Pinpoint the cell where the given text exists, returning its [x, y] midpoint coordinate. 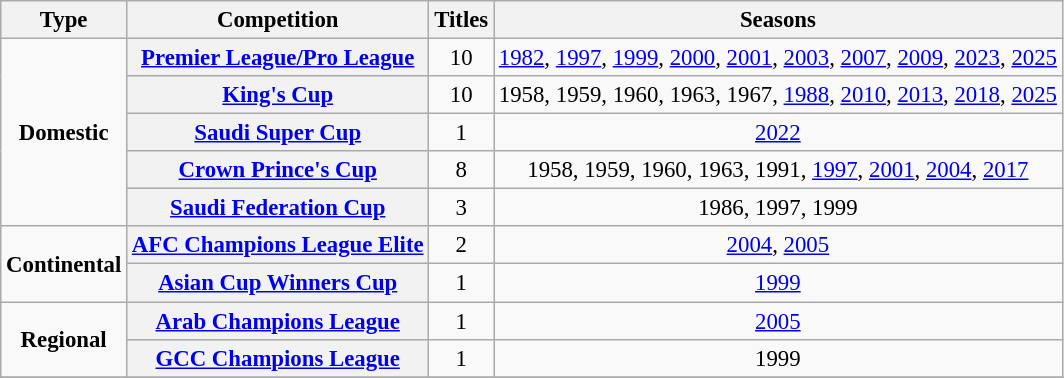
2 [462, 245]
Seasons [778, 20]
Crown Prince's Cup [278, 170]
8 [462, 170]
1958, 1959, 1960, 1963, 1967, 1988, 2010, 2013, 2018, 2025 [778, 95]
Arab Champions League [278, 321]
Saudi Super Cup [278, 133]
Saudi Federation Cup [278, 208]
Domestic [64, 133]
Asian Cup Winners Cup [278, 283]
Regional [64, 340]
1982, 1997, 1999, 2000, 2001, 2003, 2007, 2009, 2023, 2025 [778, 58]
Premier League/Pro League [278, 58]
AFC Champions League Elite [278, 245]
Type [64, 20]
King's Cup [278, 95]
Competition [278, 20]
2022 [778, 133]
1986, 1997, 1999 [778, 208]
3 [462, 208]
2005 [778, 321]
Titles [462, 20]
1958, 1959, 1960, 1963, 1991, 1997, 2001, 2004, 2017 [778, 170]
Continental [64, 264]
2004, 2005 [778, 245]
GCC Champions League [278, 358]
